Scan for the cell matching the given text and deliver its (X, Y) coordinate at center. 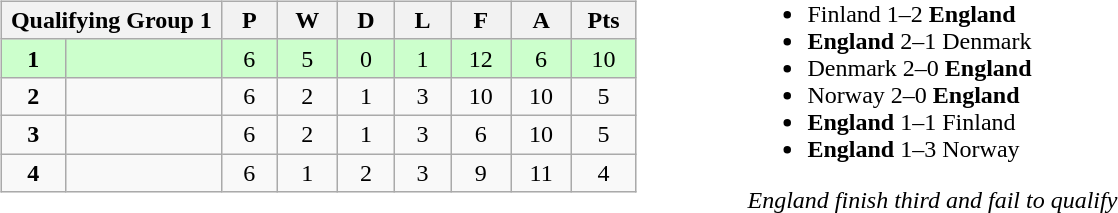
W (307, 20)
Pts (603, 20)
P (250, 20)
9 (481, 173)
0 (366, 58)
11 (541, 173)
A (541, 20)
L (422, 20)
12 (481, 58)
D (366, 20)
F (481, 20)
Qualifying Group 1 (111, 20)
